Determine the (x, y) coordinate at the center of the cell enclosing the given text.  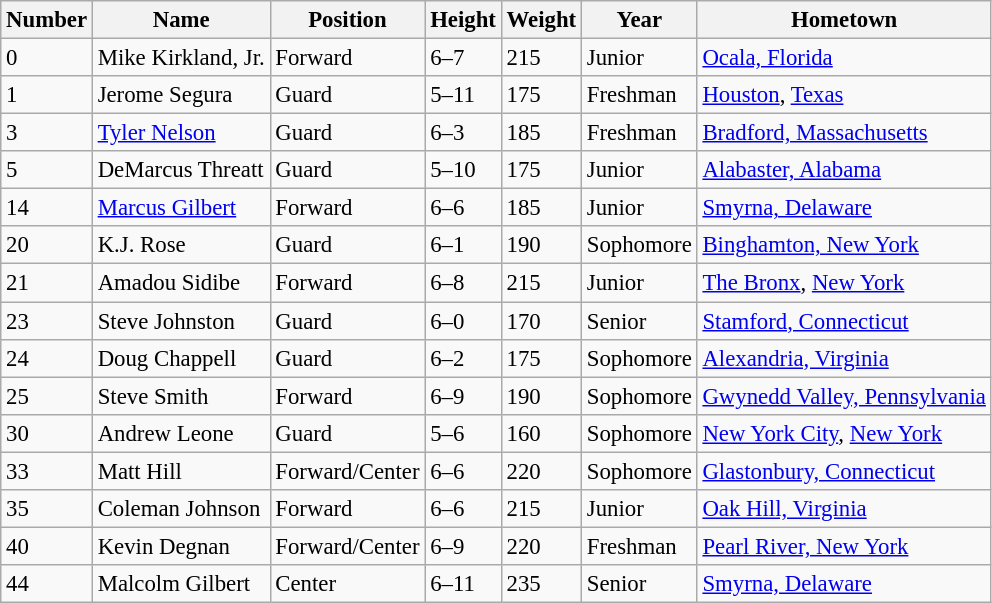
24 (47, 358)
DeMarcus Threatt (181, 170)
44 (47, 584)
Height (463, 20)
Name (181, 20)
Jerome Segura (181, 95)
Amadou Sidibe (181, 283)
Houston, Texas (844, 95)
Coleman Johnson (181, 509)
30 (47, 433)
Andrew Leone (181, 433)
Stamford, Connecticut (844, 321)
K.J. Rose (181, 245)
6–11 (463, 584)
14 (47, 208)
40 (47, 546)
Pearl River, New York (844, 546)
Matt Hill (181, 471)
Hometown (844, 20)
Tyler Nelson (181, 133)
170 (541, 321)
Weight (541, 20)
5–6 (463, 433)
23 (47, 321)
25 (47, 396)
20 (47, 245)
6–3 (463, 133)
New York City, New York (844, 433)
Doug Chappell (181, 358)
Alabaster, Alabama (844, 170)
Kevin Degnan (181, 546)
Alexandria, Virginia (844, 358)
Malcolm Gilbert (181, 584)
Year (639, 20)
Ocala, Florida (844, 58)
Binghamton, New York (844, 245)
Number (47, 20)
6–2 (463, 358)
Position (348, 20)
35 (47, 509)
Mike Kirkland, Jr. (181, 58)
6–1 (463, 245)
The Bronx, New York (844, 283)
3 (47, 133)
5 (47, 170)
33 (47, 471)
Glastonbury, Connecticut (844, 471)
6–0 (463, 321)
Steve Johnston (181, 321)
5–11 (463, 95)
0 (47, 58)
5–10 (463, 170)
Marcus Gilbert (181, 208)
Oak Hill, Virginia (844, 509)
1 (47, 95)
21 (47, 283)
6–8 (463, 283)
235 (541, 584)
Steve Smith (181, 396)
Bradford, Massachusetts (844, 133)
Gwynedd Valley, Pennsylvania (844, 396)
6–7 (463, 58)
160 (541, 433)
Center (348, 584)
